Extract the (X, Y) coordinate from the center of the cell holding the provided text.  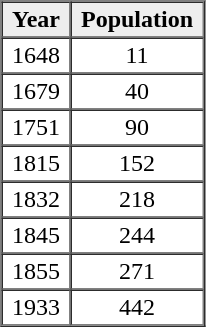
218 (136, 200)
90 (136, 128)
1933 (36, 308)
1832 (36, 200)
152 (136, 164)
11 (136, 56)
271 (136, 272)
1845 (36, 236)
Population (136, 20)
1648 (36, 56)
1855 (36, 272)
1815 (36, 164)
442 (136, 308)
40 (136, 92)
Year (36, 20)
244 (136, 236)
1679 (36, 92)
1751 (36, 128)
